Capture the cell that displays the provided text and extract its (X, Y) central coordinate. 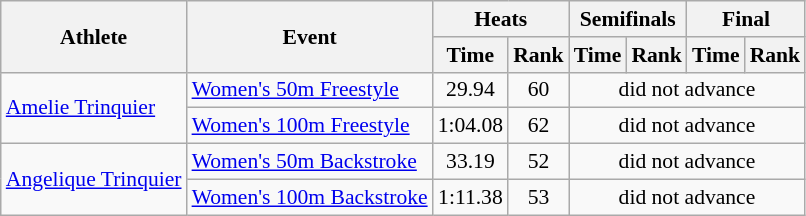
52 (538, 162)
Women's 50m Backstroke (310, 162)
Heats (501, 19)
Athlete (94, 36)
Event (310, 36)
29.94 (470, 90)
Semifinals (628, 19)
Women's 100m Freestyle (310, 126)
Angelique Trinquier (94, 180)
1:04.08 (470, 126)
62 (538, 126)
60 (538, 90)
33.19 (470, 162)
Women's 50m Freestyle (310, 90)
Amelie Trinquier (94, 108)
Final (746, 19)
Women's 100m Backstroke (310, 197)
53 (538, 197)
1:11.38 (470, 197)
